Find where the given text appears and provide that cell's center as [x, y] coordinate. 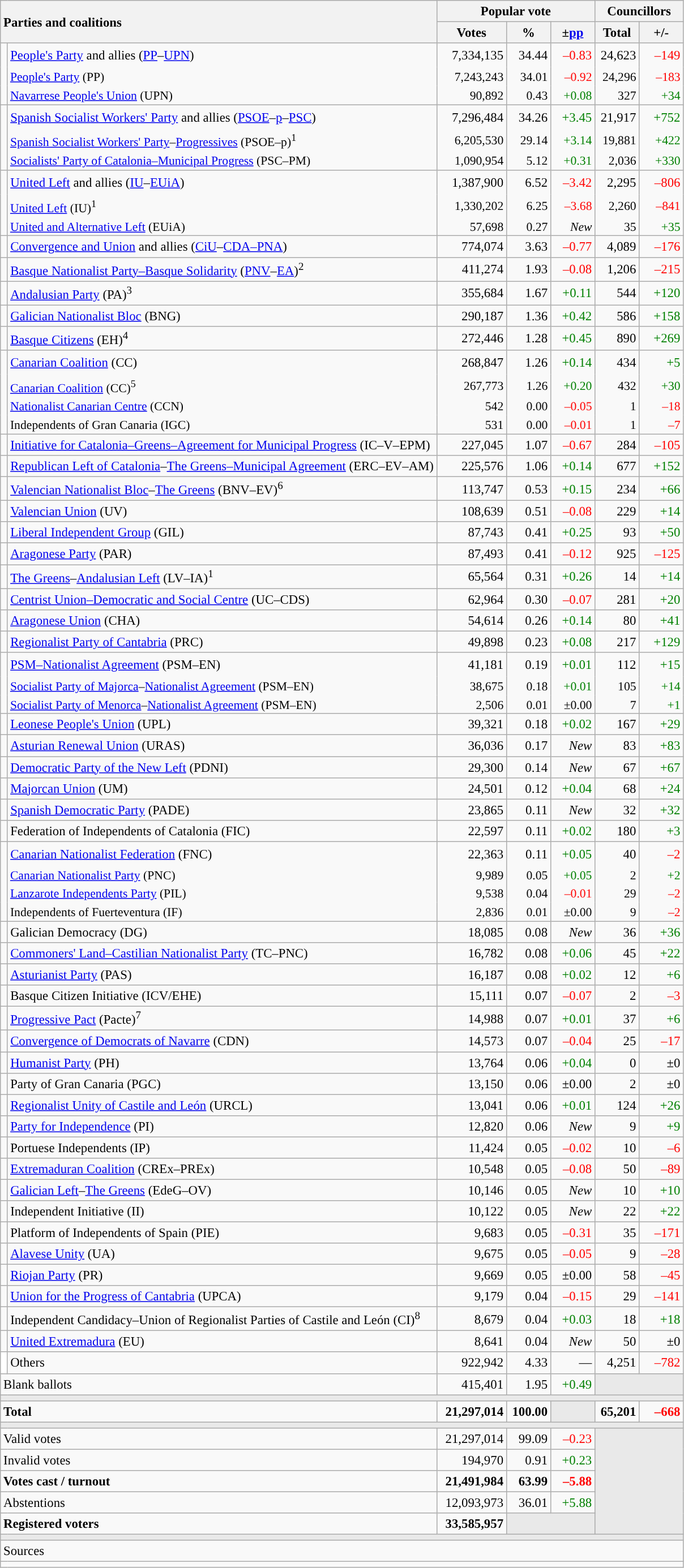
677 [617, 466]
4,089 [617, 247]
Republican Left of Catalonia–The Greens–Municipal Agreement (ERC–EV–AM) [222, 466]
–0.67 [572, 445]
+1 [661, 704]
432 [617, 386]
29.14 [528, 140]
41,181 [471, 664]
0.27 [528, 226]
+5 [661, 362]
7,334,135 [471, 55]
Canarian Coalition (CC)5 [222, 386]
9,675 [471, 1254]
4,251 [617, 1363]
0.43 [528, 95]
The Greens–Andalusian Left (LV–IA)1 [222, 577]
+35 [661, 226]
0.91 [528, 1460]
–141 [661, 1296]
14 [617, 577]
Independent Initiative (II) [222, 1212]
–0.15 [572, 1296]
–6 [661, 1148]
+50 [661, 532]
–149 [661, 55]
87,743 [471, 532]
Union for the Progress of Cantabria (UPCA) [222, 1296]
1.93 [528, 269]
Valid votes [219, 1439]
57,698 [471, 226]
2,036 [617, 161]
–183 [661, 77]
Abstentions [219, 1502]
9,669 [471, 1275]
1.67 [528, 293]
531 [471, 424]
40 [617, 853]
15,111 [471, 996]
— [572, 1363]
Basque Citizens (EH)4 [222, 338]
11,424 [471, 1148]
–125 [661, 554]
34.26 [528, 117]
234 [617, 489]
2,836 [471, 912]
Platform of Independents of Spain (PIE) [222, 1232]
Portuese Independents (IP) [222, 1148]
7 [617, 704]
+0.42 [572, 316]
2,295 [617, 182]
21,491,984 [471, 1481]
14,988 [471, 1019]
Socialist Party of Majorca–Nationalist Agreement (PSM–EN) [222, 686]
9,538 [471, 894]
586 [617, 316]
24,623 [617, 55]
Spanish Democratic Party (PADE) [222, 810]
7,243,243 [471, 77]
0.51 [528, 512]
–18 [661, 406]
+120 [661, 293]
Navarrese People's Union (UPN) [222, 95]
38,675 [471, 686]
Progressive Pact (Pacte)7 [222, 1019]
+2 [661, 875]
63.99 [528, 1481]
Valencian Union (UV) [222, 512]
–841 [661, 206]
Majorcan Union (UM) [222, 788]
0.30 [528, 599]
Socialist Party of Menorca–Nationalist Agreement (PSM–EN) [222, 704]
+0.03 [572, 1319]
Liberal Independent Group (GIL) [222, 532]
1,090,954 [471, 161]
Party of Gran Canaria (PGC) [222, 1084]
225,576 [471, 466]
United and Alternative Left (EUiA) [222, 226]
+26 [661, 1105]
10,548 [471, 1169]
3.63 [528, 247]
Party for Independence (PI) [222, 1126]
14,573 [471, 1041]
–105 [661, 445]
268,847 [471, 362]
Valencian Nationalist Bloc–The Greens (BNV–EV)6 [222, 489]
+/- [661, 33]
Canarian Nationalist Party (PNC) [222, 875]
6.25 [528, 206]
100.00 [528, 1411]
Convergence of Democrats of Navarre (CDN) [222, 1041]
Leonese People's Union (UPL) [222, 725]
10,122 [471, 1212]
45 [617, 953]
Canarian Nationalist Federation (FNC) [222, 853]
–45 [661, 1275]
Commoners' Land–Castilian Nationalist Party (TC–PNC) [222, 953]
–0.83 [572, 55]
5.12 [528, 161]
0.17 [528, 746]
167 [617, 725]
2,506 [471, 704]
0.19 [528, 664]
6.52 [528, 182]
+15 [661, 664]
+5.88 [572, 1502]
68 [617, 788]
58 [617, 1275]
1.07 [528, 445]
22,597 [471, 831]
United Left and allies (IU–EUiA) [222, 182]
194,970 [471, 1460]
23,865 [471, 810]
0.26 [528, 620]
–806 [661, 182]
355,684 [471, 293]
281 [617, 599]
87,493 [471, 554]
890 [617, 338]
62,964 [471, 599]
–782 [661, 1363]
18 [617, 1319]
–0.12 [572, 554]
13,150 [471, 1084]
227,045 [471, 445]
+0.26 [572, 577]
1,206 [617, 269]
774,074 [471, 247]
0.53 [528, 489]
+3 [661, 831]
+422 [661, 140]
542 [471, 406]
7,296,484 [471, 117]
83 [617, 746]
–89 [661, 1169]
+30 [661, 386]
–17 [661, 1041]
–171 [661, 1232]
29,300 [471, 767]
9,683 [471, 1232]
+24 [661, 788]
+152 [661, 466]
–215 [661, 269]
1,330,202 [471, 206]
–0.04 [572, 1041]
24,501 [471, 788]
–0.23 [572, 1439]
18,085 [471, 933]
49,898 [471, 642]
32 [617, 810]
93 [617, 532]
Regionalist Party of Cantabria (PRC) [222, 642]
12,093,973 [471, 1502]
+18 [661, 1319]
90,892 [471, 95]
272,446 [471, 338]
19,881 [617, 140]
21,917 [617, 117]
36,036 [471, 746]
Federation of Independents of Catalonia (FIC) [222, 831]
16,187 [471, 975]
–5.88 [572, 1481]
Invalid votes [219, 1460]
+41 [661, 620]
16,782 [471, 953]
434 [617, 362]
–668 [661, 1411]
Socialists' Party of Catalonia–Municipal Progress (PSC–PM) [222, 161]
54,614 [471, 620]
+269 [661, 338]
34.44 [528, 55]
Initiative for Catalonia–Greens–Agreement for Municipal Progress (IC–V–EPM) [222, 445]
Convergence and Union and allies (CiU–CDA–PNA) [222, 247]
36.01 [528, 1502]
Spanish Socialist Workers' Party–Progressives (PSOE–p)1 [222, 140]
United Extremadura (EU) [222, 1342]
Independents of Fuerteventura (IF) [222, 912]
65,201 [617, 1411]
267,773 [471, 386]
12,820 [471, 1126]
Nationalist Canarian Centre (CCN) [222, 406]
±pp [572, 33]
+83 [661, 746]
Regionalist Unity of Castile and León (URCL) [222, 1105]
33,585,957 [471, 1524]
113,747 [471, 489]
PSM–Nationalist Agreement (PSM–EN) [222, 664]
–3.68 [572, 206]
Registered voters [219, 1524]
922,942 [471, 1363]
9,989 [471, 875]
12 [617, 975]
–28 [661, 1254]
327 [617, 95]
22,363 [471, 853]
+36 [661, 933]
Basque Citizen Initiative (ICV/EHE) [222, 996]
+29 [661, 725]
–7 [661, 424]
–0.31 [572, 1232]
Asturianist Party (PAS) [222, 975]
99.09 [528, 1439]
+0.20 [572, 386]
39,321 [471, 725]
1,387,900 [471, 182]
9,179 [471, 1296]
6,205,530 [471, 140]
Canarian Coalition (CC) [222, 362]
People's Party and allies (PP–UPN) [222, 55]
108,639 [471, 512]
1.28 [528, 338]
Democratic Party of the New Left (PDNI) [222, 767]
Asturian Renewal Union (URAS) [222, 746]
Votes [471, 33]
Extremaduran Coalition (CREx–PREx) [222, 1169]
+752 [661, 117]
0 [617, 1063]
Popular vote [515, 11]
13,041 [471, 1105]
1.36 [528, 316]
Independents of Gran Canaria (IGC) [222, 424]
65,564 [471, 577]
Galician Left–The Greens (EdeG–OV) [222, 1190]
Others [222, 1363]
Riojan Party (PR) [222, 1275]
+0.23 [572, 1460]
0.12 [528, 788]
+129 [661, 642]
Basque Nationalist Party–Basque Solidarity (PNV–EA)2 [222, 269]
Galician Democracy (DG) [222, 933]
Galician Nationalist Bloc (BNG) [222, 316]
34.01 [528, 77]
67 [617, 767]
36 [617, 933]
180 [617, 831]
8,641 [471, 1342]
544 [617, 293]
% [528, 33]
1.95 [528, 1384]
+0.31 [572, 161]
Lanzarote Independents Party (PIL) [222, 894]
2,260 [617, 206]
Independent Candidacy–Union of Regionalist Parties of Castile and León (CI)8 [222, 1319]
Spanish Socialist Workers' Party and allies (PSOE–p–PSC) [222, 117]
925 [617, 554]
Votes cast / turnout [219, 1481]
229 [617, 512]
+3.14 [572, 140]
124 [617, 1105]
+0.06 [572, 953]
United Left (IU)1 [222, 206]
24,296 [617, 77]
Aragonese Union (CHA) [222, 620]
217 [617, 642]
22 [617, 1212]
4.33 [528, 1363]
Blank ballots [219, 1384]
–176 [661, 247]
0.23 [528, 642]
Humanist Party (PH) [222, 1063]
+9 [661, 1126]
Alavese Unity (UA) [222, 1254]
+3.45 [572, 117]
+0.45 [572, 338]
+158 [661, 316]
415,401 [471, 1384]
284 [617, 445]
–0.77 [572, 247]
Centrist Union–Democratic and Social Centre (UC–CDS) [222, 599]
+10 [661, 1190]
411,274 [471, 269]
0.31 [528, 577]
+0.15 [572, 489]
Andalusian Party (PA)3 [222, 293]
+330 [661, 161]
–3 [661, 996]
Councillors [639, 11]
0.14 [528, 767]
–0.02 [572, 1148]
+20 [661, 599]
–0.92 [572, 77]
80 [617, 620]
+32 [661, 810]
25 [617, 1041]
Sources [342, 1551]
8,679 [471, 1319]
–3.42 [572, 182]
10,146 [471, 1190]
+0.25 [572, 532]
+0.11 [572, 293]
Parties and coalitions [219, 22]
+0.49 [572, 1384]
112 [617, 664]
+66 [661, 489]
+67 [661, 767]
290,187 [471, 316]
13,764 [471, 1063]
105 [617, 686]
37 [617, 1019]
People's Party (PP) [222, 77]
1.06 [528, 466]
+34 [661, 95]
Aragonese Party (PAR) [222, 554]
